Identify which cell holds the provided text, then report its (x, y) central coordinate. 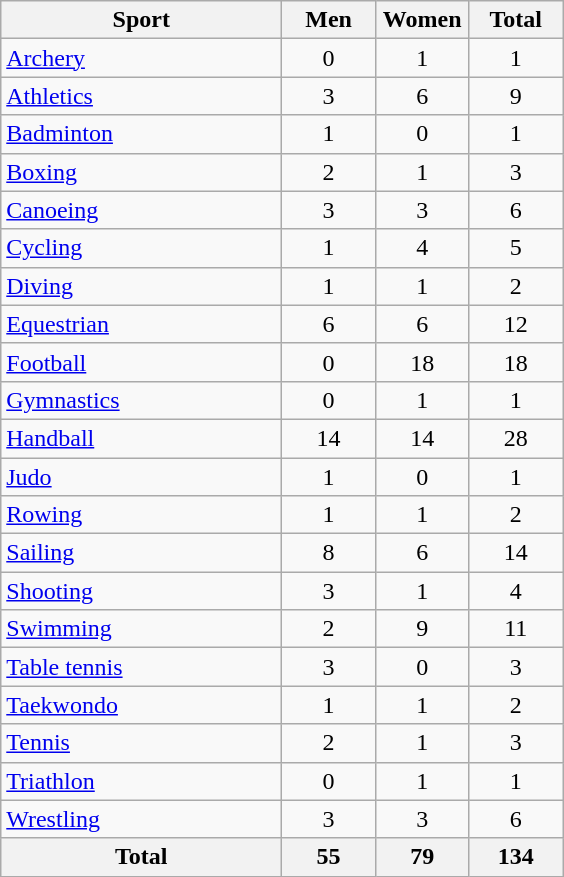
Athletics (142, 96)
Archery (142, 58)
Diving (142, 286)
79 (422, 857)
Wrestling (142, 819)
Equestrian (142, 324)
Sport (142, 20)
11 (516, 629)
12 (516, 324)
134 (516, 857)
Men (329, 20)
Canoeing (142, 210)
Football (142, 362)
28 (516, 438)
Women (422, 20)
8 (329, 553)
Badminton (142, 134)
Gymnastics (142, 400)
Sailing (142, 553)
Judo (142, 477)
55 (329, 857)
Cycling (142, 248)
Shooting (142, 591)
Tennis (142, 743)
Boxing (142, 172)
Rowing (142, 515)
Taekwondo (142, 705)
Table tennis (142, 667)
Triathlon (142, 781)
Handball (142, 438)
Swimming (142, 629)
5 (516, 248)
